From the cell containing the given text, extract its center point as (x, y) coordinate. 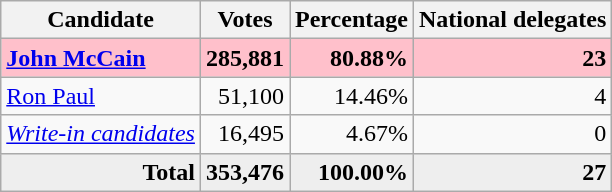
0 (512, 134)
4 (512, 96)
14.46% (352, 96)
100.00% (352, 172)
National delegates (512, 20)
51,100 (244, 96)
Votes (244, 20)
4.67% (352, 134)
80.88% (352, 58)
John McCain (101, 58)
285,881 (244, 58)
23 (512, 58)
Candidate (101, 20)
Percentage (352, 20)
Total (101, 172)
353,476 (244, 172)
27 (512, 172)
16,495 (244, 134)
Write-in candidates (101, 134)
Ron Paul (101, 96)
